Search for the cell housing the specified text and yield its (X, Y) center coordinate. 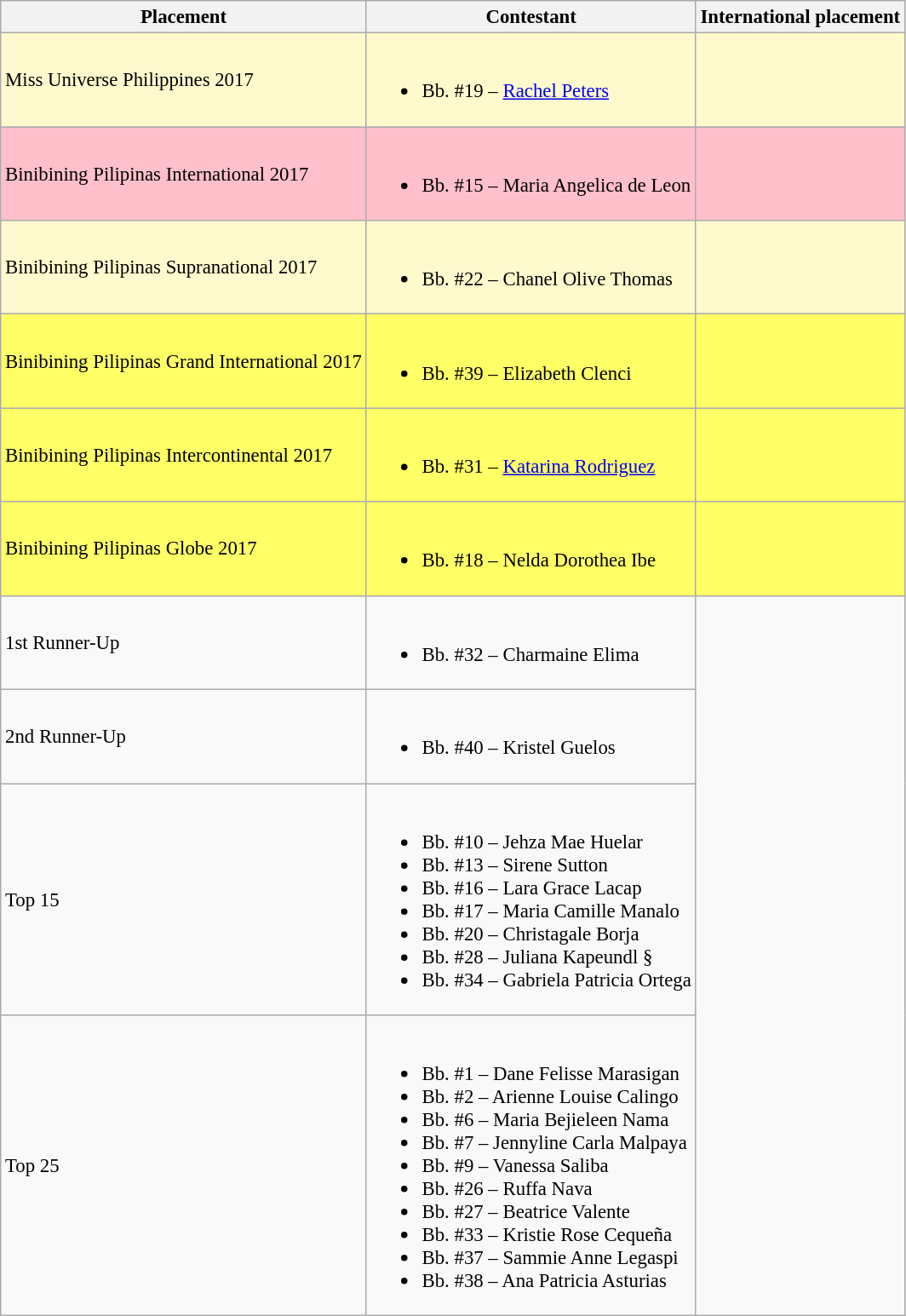
Binibining Pilipinas Globe 2017 (184, 549)
Miss Universe Philippines 2017 (184, 80)
Bb. #39 – Elizabeth Clenci (531, 361)
Binibining Pilipinas International 2017 (184, 174)
International placement (800, 17)
Binibining Pilipinas Grand International 2017 (184, 361)
Bb. #31 – Katarina Rodriguez (531, 455)
Bb. #40 – Kristel Guelos (531, 737)
Bb. #15 – Maria Angelica de Leon (531, 174)
Top 25 (184, 1165)
Bb. #18 – Nelda Dorothea Ibe (531, 549)
1st Runner-Up (184, 642)
Placement (184, 17)
Bb. #19 – Rachel Peters (531, 80)
Bb. #22 – Chanel Olive Thomas (531, 267)
Binibining Pilipinas Intercontinental 2017 (184, 455)
Contestant (531, 17)
Binibining Pilipinas Supranational 2017 (184, 267)
2nd Runner-Up (184, 737)
Top 15 (184, 899)
Bb. #32 – Charmaine Elima (531, 642)
